Determine the [x, y] coordinate at the center of the cell enclosing the given text.  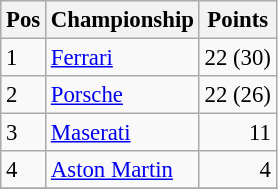
Maserati [123, 133]
Championship [123, 20]
1 [24, 58]
Ferrari [123, 58]
Porsche [123, 95]
22 (30) [238, 58]
Pos [24, 20]
Points [238, 20]
Aston Martin [123, 170]
11 [238, 133]
3 [24, 133]
2 [24, 95]
22 (26) [238, 95]
